Locate the cell with the specified text and output its (X, Y) center coordinate. 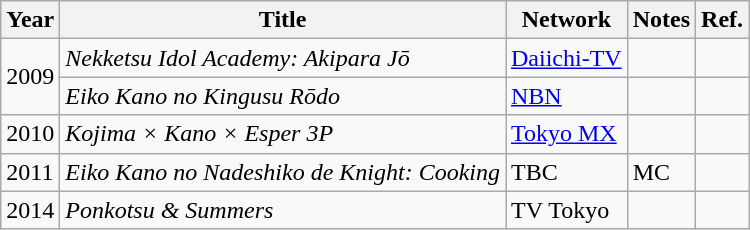
Kojima × Kano × Esper 3P (283, 134)
Eiko Kano no Kingusu Rōdo (283, 96)
Year (30, 20)
Eiko Kano no Nadeshiko de Knight: Cooking (283, 172)
MC (661, 172)
Daiichi-TV (567, 58)
TBC (567, 172)
Ref. (722, 20)
Title (283, 20)
Ponkotsu & Summers (283, 210)
2014 (30, 210)
TV Tokyo (567, 210)
Notes (661, 20)
Network (567, 20)
Nekketsu Idol Academy: Akipara Jō (283, 58)
2011 (30, 172)
2010 (30, 134)
NBN (567, 96)
2009 (30, 77)
Tokyo MX (567, 134)
